Locate the cell with the specified text and output its [X, Y] center coordinate. 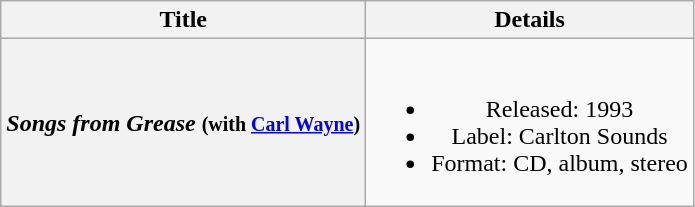
Title [184, 20]
Released: 1993Label: Carlton SoundsFormat: CD, album, stereo [530, 122]
Details [530, 20]
Songs from Grease (with Carl Wayne) [184, 122]
